Locate the cell with the specified text and output its (x, y) center coordinate. 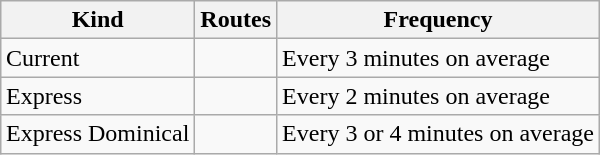
Routes (236, 20)
Express Dominical (97, 134)
Express (97, 96)
Current (97, 58)
Kind (97, 20)
Every 3 minutes on average (438, 58)
Frequency (438, 20)
Every 2 minutes on average (438, 96)
Every 3 or 4 minutes on average (438, 134)
